Identify which cell holds the provided text, then report its (X, Y) central coordinate. 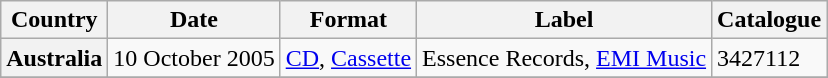
Label (564, 20)
Country (54, 20)
3427112 (770, 58)
Essence Records, EMI Music (564, 58)
10 October 2005 (194, 58)
Format (348, 20)
Date (194, 20)
CD, Cassette (348, 58)
Australia (54, 58)
Catalogue (770, 20)
